Provide the [X, Y] coordinate of the cell's center where the given text is located.  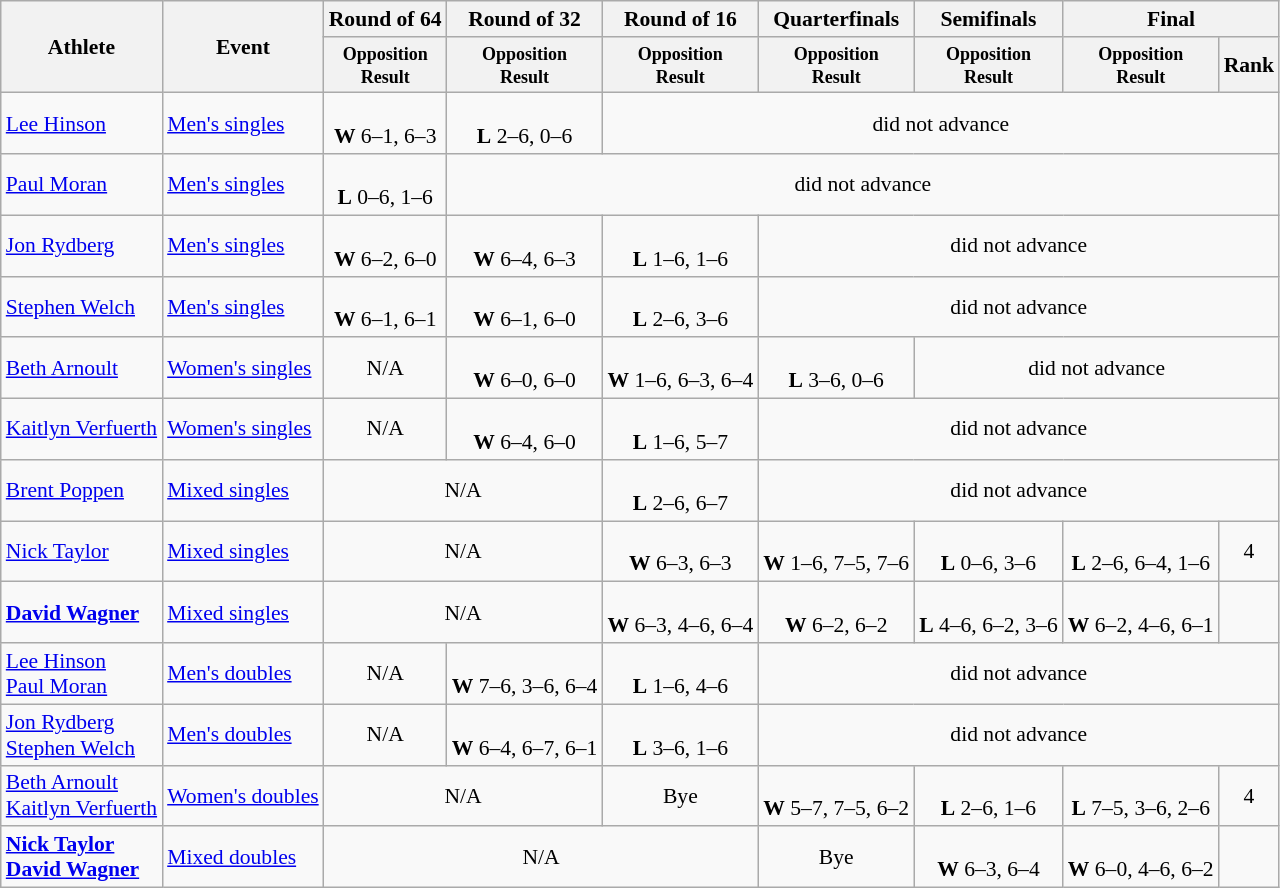
Lee HinsonPaul Moran [82, 674]
Round of 64 [386, 19]
W 6–1, 6–0 [525, 306]
L 1–6, 5–7 [680, 430]
W 1–6, 7–5, 7–6 [836, 552]
W 6–3, 4–6, 6–4 [680, 612]
W 1–6, 6–3, 6–4 [680, 368]
L 3–6, 1–6 [680, 734]
L 7–5, 3–6, 2–6 [1141, 796]
Kaitlyn Verfuerth [82, 430]
Paul Moran [82, 184]
Quarterfinals [836, 19]
Event [243, 47]
Athlete [82, 47]
W 6–3, 6–4 [988, 858]
Women's doubles [243, 796]
L 0–6, 3–6 [988, 552]
Rank [1250, 65]
L 2–6, 6–4, 1–6 [1141, 552]
W 6–2, 6–0 [386, 246]
L 1–6, 1–6 [680, 246]
Nick Taylor [82, 552]
David Wagner [82, 612]
Jon Rydberg [82, 246]
W 6–4, 6–3 [525, 246]
W 6–1, 6–3 [386, 124]
L 3–6, 0–6 [836, 368]
Brent Poppen [82, 490]
W 7–6, 3–6, 6–4 [525, 674]
Round of 32 [525, 19]
Final [1171, 19]
W 6–2, 6–2 [836, 612]
W 6–3, 6–3 [680, 552]
L 2–6, 0–6 [525, 124]
L 0–6, 1–6 [386, 184]
L 1–6, 4–6 [680, 674]
Jon RydbergStephen Welch [82, 734]
Semifinals [988, 19]
W 5–7, 7–5, 6–2 [836, 796]
W 6–1, 6–1 [386, 306]
Stephen Welch [82, 306]
W 6–0, 6–0 [525, 368]
Beth Arnoult [82, 368]
L 4–6, 6–2, 3–6 [988, 612]
Round of 16 [680, 19]
W 6–0, 4–6, 6–2 [1141, 858]
Mixed doubles [243, 858]
W 6–4, 6–0 [525, 430]
Beth ArnoultKaitlyn Verfuerth [82, 796]
L 2–6, 3–6 [680, 306]
W 6–4, 6–7, 6–1 [525, 734]
Lee Hinson [82, 124]
L 2–6, 6–7 [680, 490]
L 2–6, 1–6 [988, 796]
W 6–2, 4–6, 6–1 [1141, 612]
Nick TaylorDavid Wagner [82, 858]
